Identify which cell holds the provided text, then report its (X, Y) central coordinate. 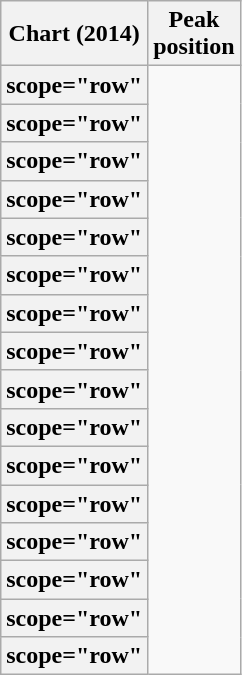
Chart (2014) (74, 34)
Peakposition (194, 34)
